Locate the cell with the specified text and output its [x, y] center coordinate. 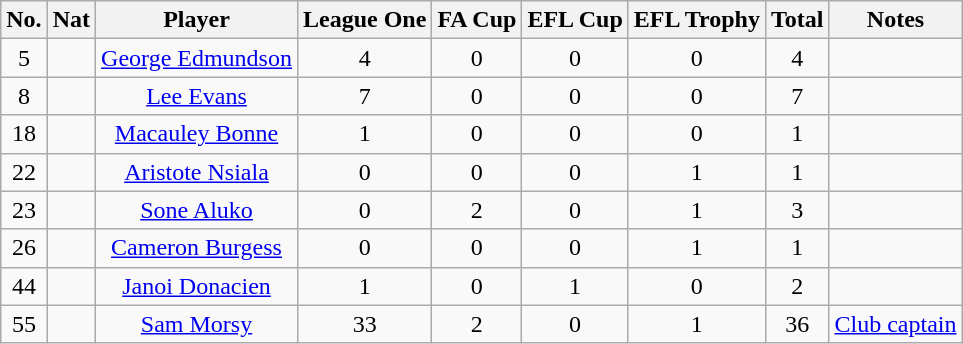
Sone Aluko [197, 210]
33 [364, 324]
Macauley Bonne [197, 134]
Player [197, 20]
Nat [71, 20]
22 [24, 172]
League One [364, 20]
Notes [896, 20]
Aristote Nsiala [197, 172]
George Edmundson [197, 58]
Cameron Burgess [197, 248]
Sam Morsy [197, 324]
Janoi Donacien [197, 286]
Lee Evans [197, 96]
Total [797, 20]
3 [797, 210]
55 [24, 324]
44 [24, 286]
36 [797, 324]
5 [24, 58]
8 [24, 96]
No. [24, 20]
Club captain [896, 324]
FA Cup [477, 20]
EFL Trophy [696, 20]
23 [24, 210]
26 [24, 248]
18 [24, 134]
EFL Cup [575, 20]
